Detect which cell encompasses the target text, then output its [x, y] center coordinate. 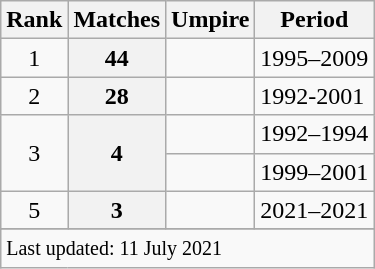
1999–2001 [314, 172]
28 [117, 96]
Last updated: 11 July 2021 [188, 248]
Rank [34, 20]
1992-2001 [314, 96]
1995–2009 [314, 58]
5 [34, 210]
2021–2021 [314, 210]
4 [117, 153]
Period [314, 20]
44 [117, 58]
2 [34, 96]
Umpire [210, 20]
1 [34, 58]
Matches [117, 20]
1992–1994 [314, 134]
